Pinpoint the cell where the given text exists, returning its [x, y] midpoint coordinate. 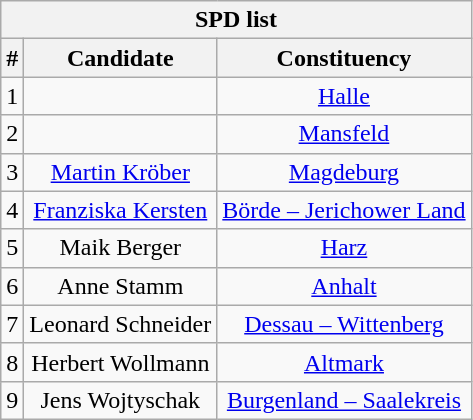
Anne Stamm [120, 286]
Magdeburg [344, 172]
Maik Berger [120, 248]
Börde – Jerichower Land [344, 210]
Constituency [344, 58]
6 [12, 286]
Herbert Wollmann [120, 362]
9 [12, 400]
3 [12, 172]
Franziska Kersten [120, 210]
Halle [344, 96]
Martin Kröber [120, 172]
4 [12, 210]
Burgenland – Saalekreis [344, 400]
1 [12, 96]
Mansfeld [344, 134]
# [12, 58]
Candidate [120, 58]
2 [12, 134]
Harz [344, 248]
Anhalt [344, 286]
5 [12, 248]
SPD list [236, 20]
Dessau – Wittenberg [344, 324]
7 [12, 324]
Altmark [344, 362]
Jens Wojtyschak [120, 400]
Leonard Schneider [120, 324]
8 [12, 362]
